Determine the [X, Y] coordinate at the center of the cell enclosing the given text.  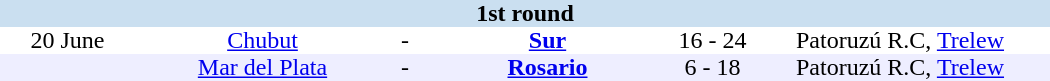
Chubut [262, 40]
16 - 24 [712, 40]
Mar del Plata [262, 68]
20 June [68, 40]
Rosario [548, 68]
6 - 18 [712, 68]
Sur [548, 40]
1st round [525, 14]
